From the cell containing the given text, extract its center point as [X, Y] coordinate. 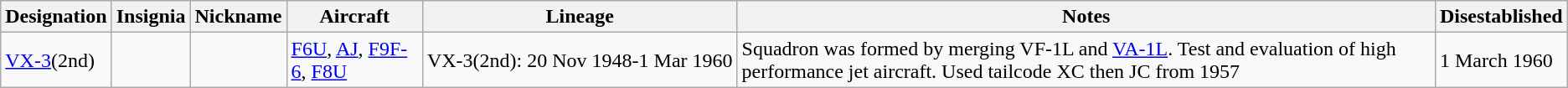
Insignia [151, 17]
Notes [1086, 17]
Nickname [238, 17]
Designation [56, 17]
VX-3(2nd) [56, 60]
Squadron was formed by merging VF-1L and VA-1L. Test and evaluation of high performance jet aircraft. Used tailcode XC then JC from 1957 [1086, 60]
Disestablished [1501, 17]
1 March 1960 [1501, 60]
F6U, AJ, F9F-6, F8U [354, 60]
Aircraft [354, 17]
VX-3(2nd): 20 Nov 1948-1 Mar 1960 [580, 60]
Lineage [580, 17]
